Locate the cell with the specified text and output its (x, y) center coordinate. 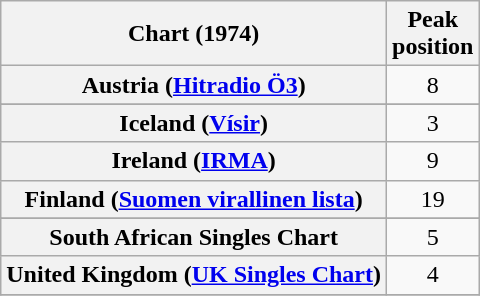
19 (433, 199)
3 (433, 123)
United Kingdom (UK Singles Chart) (194, 275)
Peakposition (433, 34)
8 (433, 85)
5 (433, 237)
Iceland (Vísir) (194, 123)
Ireland (IRMA) (194, 161)
South African Singles Chart (194, 237)
Chart (1974) (194, 34)
4 (433, 275)
9 (433, 161)
Finland (Suomen virallinen lista) (194, 199)
Austria (Hitradio Ö3) (194, 85)
